Return the [X, Y] coordinate for the center point of the cell that contains the specified text.  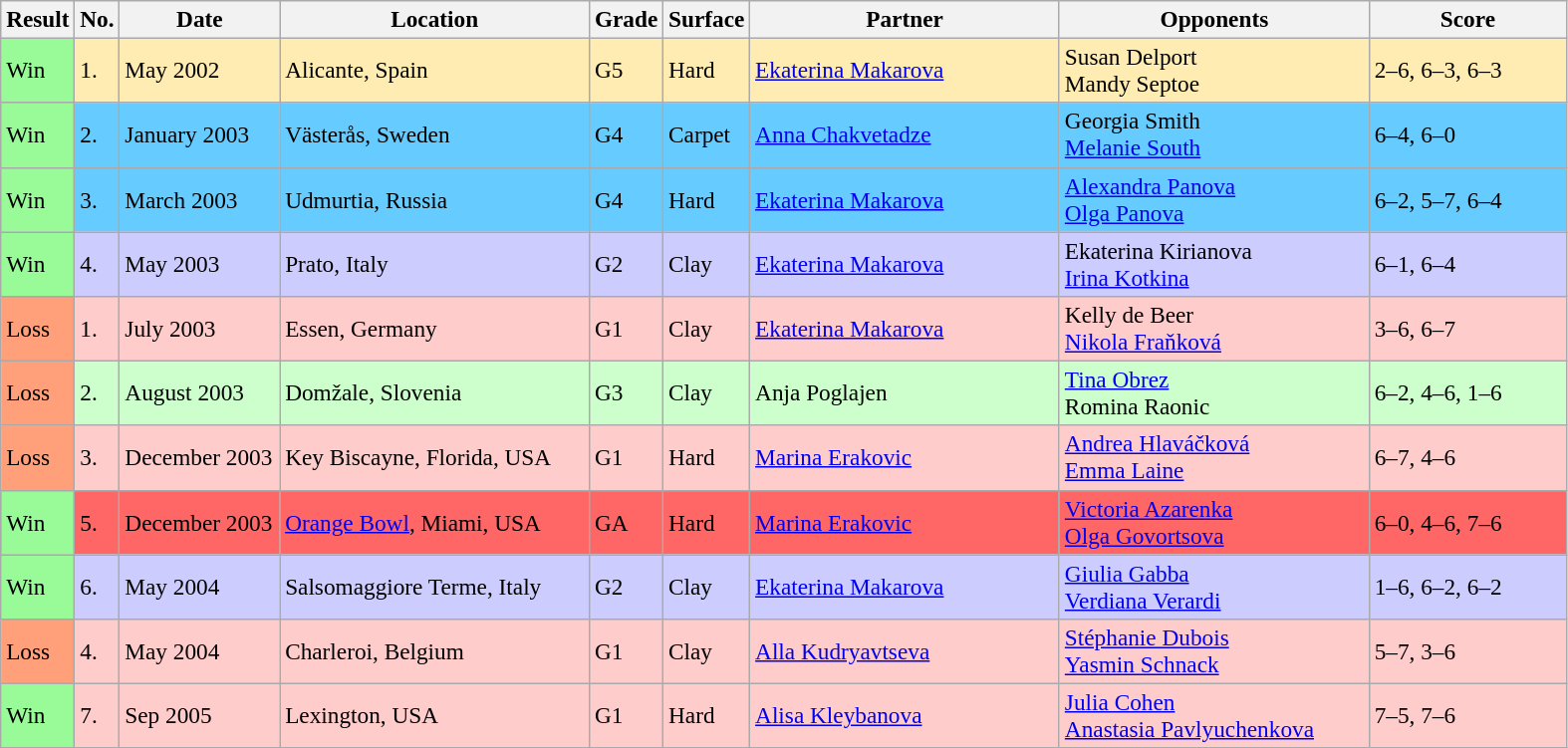
Susan Delport Mandy Septoe [1213, 70]
Grade [627, 19]
5–7, 3–6 [1467, 651]
March 2003 [199, 199]
Stéphanie Dubois Yasmin Schnack [1213, 651]
Essen, Germany [434, 329]
Date [199, 19]
Location [434, 19]
6–2, 4–6, 1–6 [1467, 392]
5. [98, 522]
2–6, 6–3, 6–3 [1467, 70]
Lexington, USA [434, 715]
6–0, 4–6, 7–6 [1467, 522]
Ekaterina Kirianova Irina Kotkina [1213, 263]
May 2003 [199, 263]
6. [98, 586]
Opponents [1213, 19]
Surface [707, 19]
January 2003 [199, 135]
1–6, 6–2, 6–2 [1467, 586]
Sep 2005 [199, 715]
GA [627, 522]
Score [1467, 19]
Andrea Hlaváčková Emma Laine [1213, 458]
Domžale, Slovenia [434, 392]
Result [38, 19]
Georgia Smith Melanie South [1213, 135]
Carpet [707, 135]
Orange Bowl, Miami, USA [434, 522]
Anja Poglajen [905, 392]
G3 [627, 392]
Alicante, Spain [434, 70]
Tina Obrez Romina Raonic [1213, 392]
7. [98, 715]
Kelly de Beer Nikola Fraňková [1213, 329]
6–4, 6–0 [1467, 135]
Prato, Italy [434, 263]
August 2003 [199, 392]
Partner [905, 19]
3–6, 6–7 [1467, 329]
No. [98, 19]
6–7, 4–6 [1467, 458]
Anna Chakvetadze [905, 135]
Julia Cohen Anastasia Pavlyuchenkova [1213, 715]
Charleroi, Belgium [434, 651]
Alla Kudryavtseva [905, 651]
Alisa Kleybanova [905, 715]
6–1, 6–4 [1467, 263]
Västerås, Sweden [434, 135]
Giulia Gabba Verdiana Verardi [1213, 586]
Victoria Azarenka Olga Govortsova [1213, 522]
Salsomaggiore Terme, Italy [434, 586]
July 2003 [199, 329]
Alexandra Panova Olga Panova [1213, 199]
G5 [627, 70]
Key Biscayne, Florida, USA [434, 458]
Udmurtia, Russia [434, 199]
May 2002 [199, 70]
6–2, 5–7, 6–4 [1467, 199]
7–5, 7–6 [1467, 715]
